Return the [X, Y] coordinate for the center point of the cell that contains the specified text.  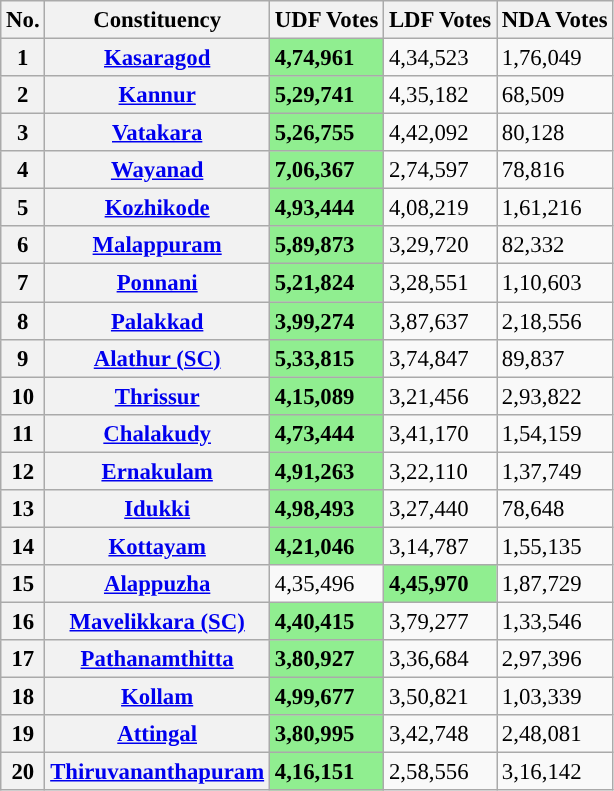
Vatakara [158, 133]
3,36,684 [440, 659]
Thiruvananthapuram [158, 772]
2,18,556 [555, 321]
20 [23, 772]
89,837 [555, 358]
2,93,822 [555, 396]
3 [23, 133]
Ernakulam [158, 471]
4,93,444 [326, 208]
LDF Votes [440, 20]
NDA Votes [555, 20]
80,128 [555, 133]
UDF Votes [326, 20]
4,74,961 [326, 58]
3,74,847 [440, 358]
4,91,263 [326, 471]
Palakkad [158, 321]
1,61,216 [555, 208]
4,99,677 [326, 697]
4,73,444 [326, 433]
Ponnani [158, 283]
3,79,277 [440, 621]
Kollam [158, 697]
78,648 [555, 509]
3,80,927 [326, 659]
3,21,456 [440, 396]
7 [23, 283]
12 [23, 471]
Kasaragod [158, 58]
4,40,415 [326, 621]
No. [23, 20]
5,89,873 [326, 245]
9 [23, 358]
1,55,135 [555, 546]
4,35,496 [326, 584]
1,37,749 [555, 471]
Kannur [158, 95]
17 [23, 659]
11 [23, 433]
Alappuzha [158, 584]
19 [23, 734]
16 [23, 621]
Kottayam [158, 546]
2,74,597 [440, 170]
3,41,170 [440, 433]
4,98,493 [326, 509]
18 [23, 697]
Chalakudy [158, 433]
1,10,603 [555, 283]
4,42,092 [440, 133]
4,16,151 [326, 772]
Alathur (SC) [158, 358]
Malappuram [158, 245]
Wayanad [158, 170]
1,03,339 [555, 697]
Constituency [158, 20]
8 [23, 321]
82,332 [555, 245]
3,87,637 [440, 321]
4,35,182 [440, 95]
7,06,367 [326, 170]
Thrissur [158, 396]
1,54,159 [555, 433]
Attingal [158, 734]
3,27,440 [440, 509]
3,29,720 [440, 245]
10 [23, 396]
4,15,089 [326, 396]
3,16,142 [555, 772]
2,58,556 [440, 772]
5 [23, 208]
5,21,824 [326, 283]
1,87,729 [555, 584]
1,33,546 [555, 621]
Mavelikkara (SC) [158, 621]
15 [23, 584]
3,99,274 [326, 321]
3,50,821 [440, 697]
68,509 [555, 95]
14 [23, 546]
4,45,970 [440, 584]
13 [23, 509]
5,29,741 [326, 95]
78,816 [555, 170]
6 [23, 245]
4,21,046 [326, 546]
2,48,081 [555, 734]
Pathanamthitta [158, 659]
4 [23, 170]
Idukki [158, 509]
4,08,219 [440, 208]
1 [23, 58]
5,26,755 [326, 133]
2,97,396 [555, 659]
3,14,787 [440, 546]
3,22,110 [440, 471]
5,33,815 [326, 358]
3,80,995 [326, 734]
1,76,049 [555, 58]
3,42,748 [440, 734]
4,34,523 [440, 58]
2 [23, 95]
3,28,551 [440, 283]
Kozhikode [158, 208]
